Return the (x, y) coordinate for the center point of the cell that contains the specified text.  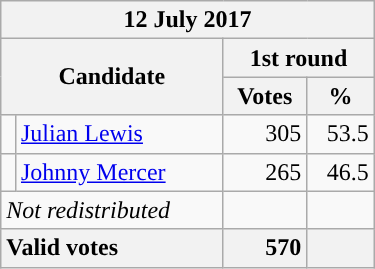
305 (265, 134)
570 (265, 248)
46.5 (340, 172)
Candidate (112, 77)
265 (265, 172)
1st round (298, 58)
Not redistributed (112, 210)
Johnny Mercer (118, 172)
53.5 (340, 134)
Valid votes (112, 248)
Julian Lewis (118, 134)
% (340, 96)
Votes (265, 96)
12 July 2017 (188, 20)
